Extract the (X, Y) coordinate from the center of the cell holding the provided text.  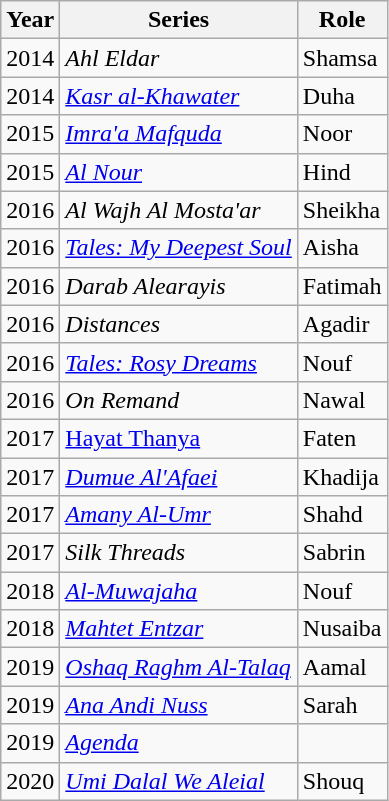
Nusaiba (342, 629)
Ahl Eldar (178, 58)
Faten (342, 438)
Shahd (342, 515)
Distances (178, 324)
Imra'a Mafquda (178, 134)
Al-Muwajaha (178, 591)
Kasr al-Khawater (178, 96)
On Remand (178, 400)
Nawal (342, 400)
Darab Alearayis (178, 286)
Hind (342, 172)
Hayat Thanya (178, 438)
Oshaq Raghm Al-Talaq (178, 667)
Agadir (342, 324)
Silk Threads (178, 553)
Noor (342, 134)
Sheikha (342, 210)
Series (178, 20)
Agenda (178, 743)
Shouq (342, 781)
Al Wajh Al Mosta'ar (178, 210)
Fatimah (342, 286)
Al Nour (178, 172)
Umi Dalal We Aleial (178, 781)
Aamal (342, 667)
Role (342, 20)
Khadija (342, 477)
2020 (30, 781)
Sarah (342, 705)
Shamsa (342, 58)
Amany Al-Umr (178, 515)
Mahtet Entzar (178, 629)
Sabrin (342, 553)
Year (30, 20)
Duha (342, 96)
Dumue Al'Afaei (178, 477)
Ana Andi Nuss (178, 705)
Aisha (342, 248)
Tales: My Deepest Soul (178, 248)
Tales: Rosy Dreams (178, 362)
